Output the [x, y] coordinate of the center of the cell containing the given text.  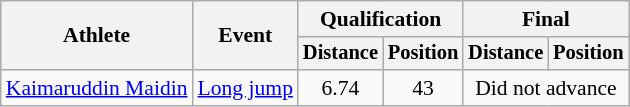
6.74 [340, 88]
Did not advance [546, 88]
43 [423, 88]
Event [246, 36]
Qualification [380, 19]
Athlete [97, 36]
Long jump [246, 88]
Kaimaruddin Maidin [97, 88]
Final [546, 19]
